Output the (X, Y) coordinate of the center of the cell containing the given text.  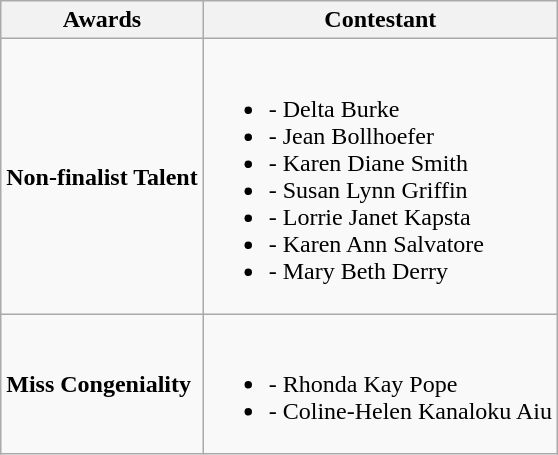
Non-finalist Talent (102, 176)
- Rhonda Kay Pope - Coline-Helen Kanaloku Aiu (380, 384)
Contestant (380, 20)
- Delta Burke - Jean Bollhoefer - Karen Diane Smith - Susan Lynn Griffin - Lorrie Janet Kapsta - Karen Ann Salvatore - Mary Beth Derry (380, 176)
Awards (102, 20)
Miss Congeniality (102, 384)
